Output the (x, y) coordinate of the center of the cell containing the given text.  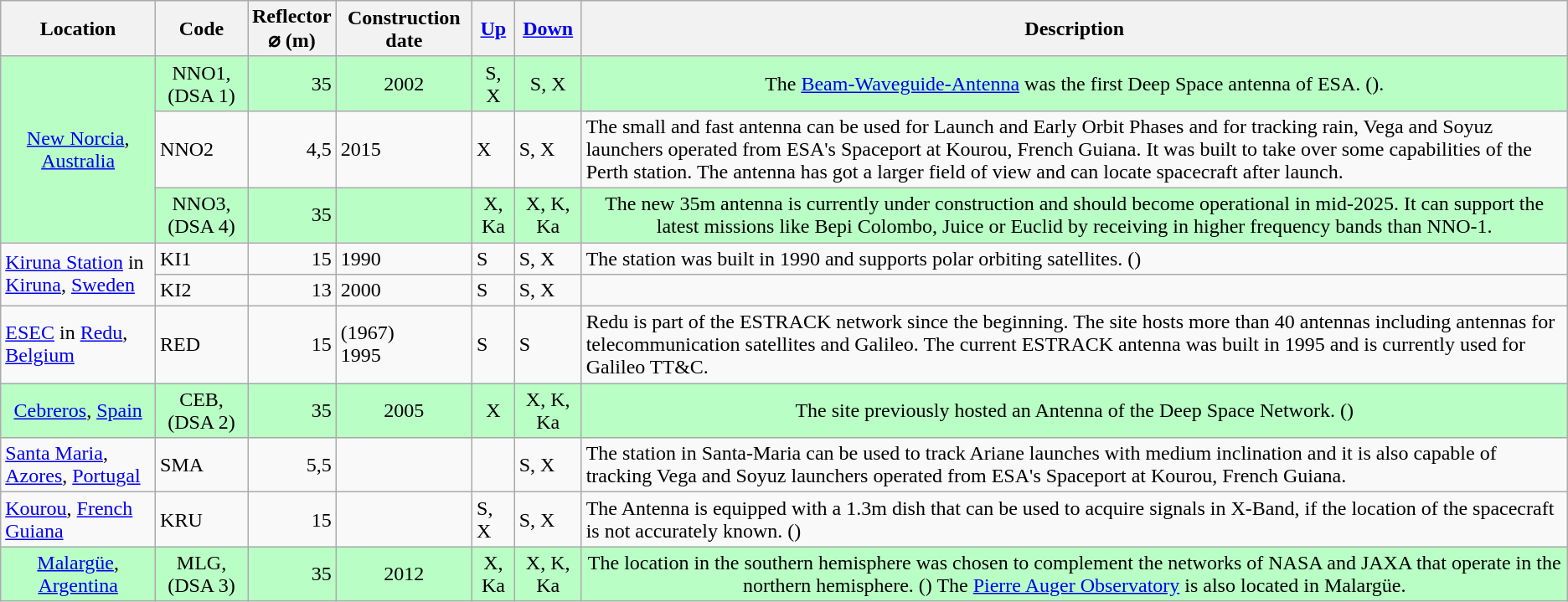
Reflector⌀ (m) (292, 28)
KI2 (202, 291)
2012 (404, 574)
Santa Maria, Azores, Portugal (79, 466)
Kiruna Station in Kiruna, Sweden (79, 275)
2005 (404, 410)
5,5 (292, 466)
The Beam-Waveguide-Antenna was the first Deep Space antenna of ESA. (). (1074, 84)
NNO2 (202, 149)
NNO1, (DSA 1) (202, 84)
Description (1074, 28)
CEB, (DSA 2) (202, 410)
Kourou, French Guiana (79, 519)
2015 (404, 149)
KI1 (202, 259)
MLG, (DSA 3) (202, 574)
NNO3, (DSA 4) (202, 214)
SMA (202, 466)
2000 (404, 291)
Down (548, 28)
13 (292, 291)
Up (494, 28)
New Norcia, Australia (79, 149)
The station was built in 1990 and supports polar orbiting satellites. () (1074, 259)
Construction date (404, 28)
ESEC in Redu, Belgium (79, 345)
Code (202, 28)
2002 (404, 84)
Location (79, 28)
(1967)1995 (404, 345)
RED (202, 345)
1990 (404, 259)
Malargüe, Argentina (79, 574)
The Antenna is equipped with a 1.3m dish that can be used to acquire signals in X-Band, if the location of the spacecraft is not accurately known. () (1074, 519)
KRU (202, 519)
The site previously hosted an Antenna of the Deep Space Network. () (1074, 410)
4,5 (292, 149)
Cebreros, Spain (79, 410)
